For the text-containing cell, return its midpoint in [x, y] coordinate format. 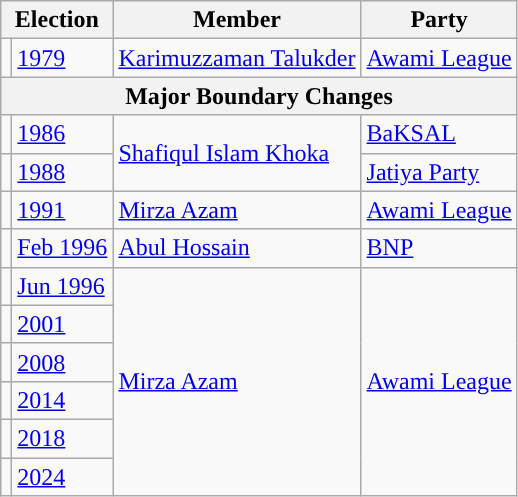
BNP [439, 248]
Party [439, 20]
Member [237, 20]
2008 [62, 362]
2018 [62, 438]
1988 [62, 172]
Election [57, 20]
Major Boundary Changes [259, 96]
Karimuzzaman Talukder [237, 58]
Jun 1996 [62, 286]
Jatiya Party [439, 172]
1986 [62, 134]
1991 [62, 210]
BaKSAL [439, 134]
2001 [62, 324]
1979 [62, 58]
Abul Hossain [237, 248]
Shafiqul Islam Khoka [237, 153]
Feb 1996 [62, 248]
2024 [62, 477]
2014 [62, 400]
